Find where the given text appears and provide that cell's center as [x, y] coordinate. 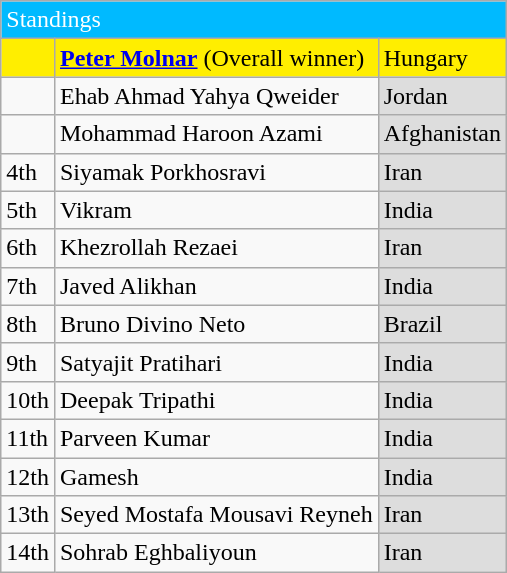
4th [28, 172]
Hungary [442, 58]
Deepak Tripathi [216, 400]
Ehab Ahmad Yahya Qweider [216, 96]
13th [28, 515]
Parveen Kumar [216, 438]
Peter Molnar (Overall winner) [216, 58]
11th [28, 438]
Satyajit Pratihari [216, 362]
Siyamak Porkhosravi [216, 172]
12th [28, 477]
9th [28, 362]
Seyed Mostafa Mousavi Reyneh [216, 515]
Mohammad Haroon Azami [216, 134]
Javed Alikhan [216, 286]
10th [28, 400]
14th [28, 553]
Jordan [442, 96]
Gamesh [216, 477]
Afghanistan [442, 134]
Khezrollah Rezaei [216, 248]
Bruno Divino Neto [216, 324]
Vikram [216, 210]
Standings [254, 20]
7th [28, 286]
5th [28, 210]
8th [28, 324]
Brazil [442, 324]
6th [28, 248]
Sohrab Eghbaliyoun [216, 553]
